Search for the cell housing the specified text and yield its [x, y] center coordinate. 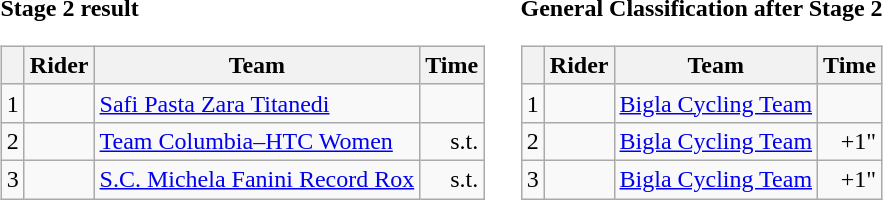
Team Columbia–HTC Women [257, 141]
S.C. Michela Fanini Record Rox [257, 179]
Safi Pasta Zara Titanedi [257, 103]
